Find where the given text appears and provide that cell's center as (X, Y) coordinate. 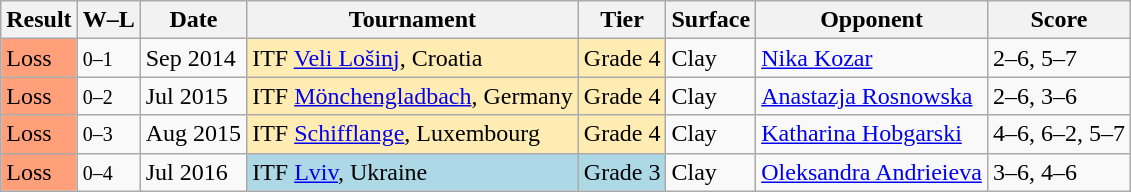
Anastazja Rosnowska (872, 96)
Score (1058, 20)
ITF Lviv, Ukraine (413, 172)
Result (39, 20)
Aug 2015 (193, 134)
Sep 2014 (193, 58)
Jul 2016 (193, 172)
0–2 (108, 96)
Tournament (413, 20)
ITF Schifflange, Luxembourg (413, 134)
W–L (108, 20)
0–3 (108, 134)
ITF Veli Lošinj, Croatia (413, 58)
0–1 (108, 58)
Nika Kozar (872, 58)
0–4 (108, 172)
Opponent (872, 20)
4–6, 6–2, 5–7 (1058, 134)
ITF Mönchengladbach, Germany (413, 96)
Surface (711, 20)
Oleksandra Andrieieva (872, 172)
2–6, 5–7 (1058, 58)
2–6, 3–6 (1058, 96)
Tier (622, 20)
Grade 3 (622, 172)
Katharina Hobgarski (872, 134)
Date (193, 20)
3–6, 4–6 (1058, 172)
Jul 2015 (193, 96)
